Determine the (X, Y) coordinate at the center of the cell enclosing the given text.  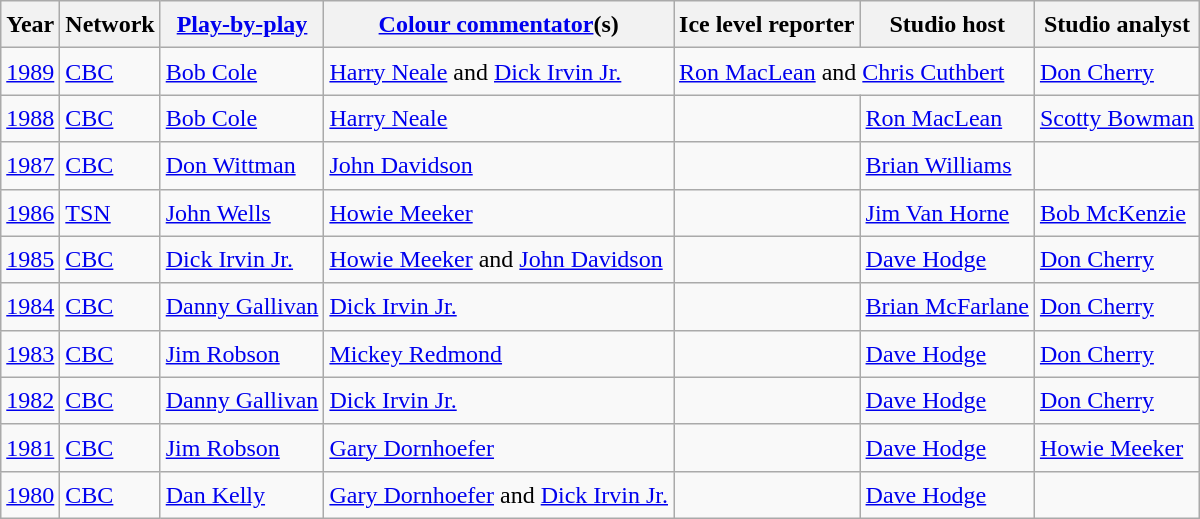
1989 (30, 72)
Gary Dornhoefer and Dick Irvin Jr. (499, 494)
Mickey Redmond (499, 354)
Harry Neale and Dick Irvin Jr. (499, 72)
1988 (30, 118)
Howie Meeker and John Davidson (499, 260)
Colour commentator(s) (499, 24)
Year (30, 24)
1984 (30, 306)
Scotty Bowman (1116, 118)
1980 (30, 494)
Brian McFarlane (947, 306)
Play-by-play (242, 24)
1985 (30, 260)
Don Wittman (242, 166)
TSN (110, 212)
Network (110, 24)
Harry Neale (499, 118)
Ron MacLean and Chris Cuthbert (854, 72)
1987 (30, 166)
Dan Kelly (242, 494)
Jim Van Horne (947, 212)
Ron MacLean (947, 118)
Bob McKenzie (1116, 212)
John Wells (242, 212)
1986 (30, 212)
Studio analyst (1116, 24)
John Davidson (499, 166)
1981 (30, 448)
Studio host (947, 24)
Ice level reporter (768, 24)
Gary Dornhoefer (499, 448)
1983 (30, 354)
Brian Williams (947, 166)
1982 (30, 400)
